Return (x, y) of the center of cell containing provided text 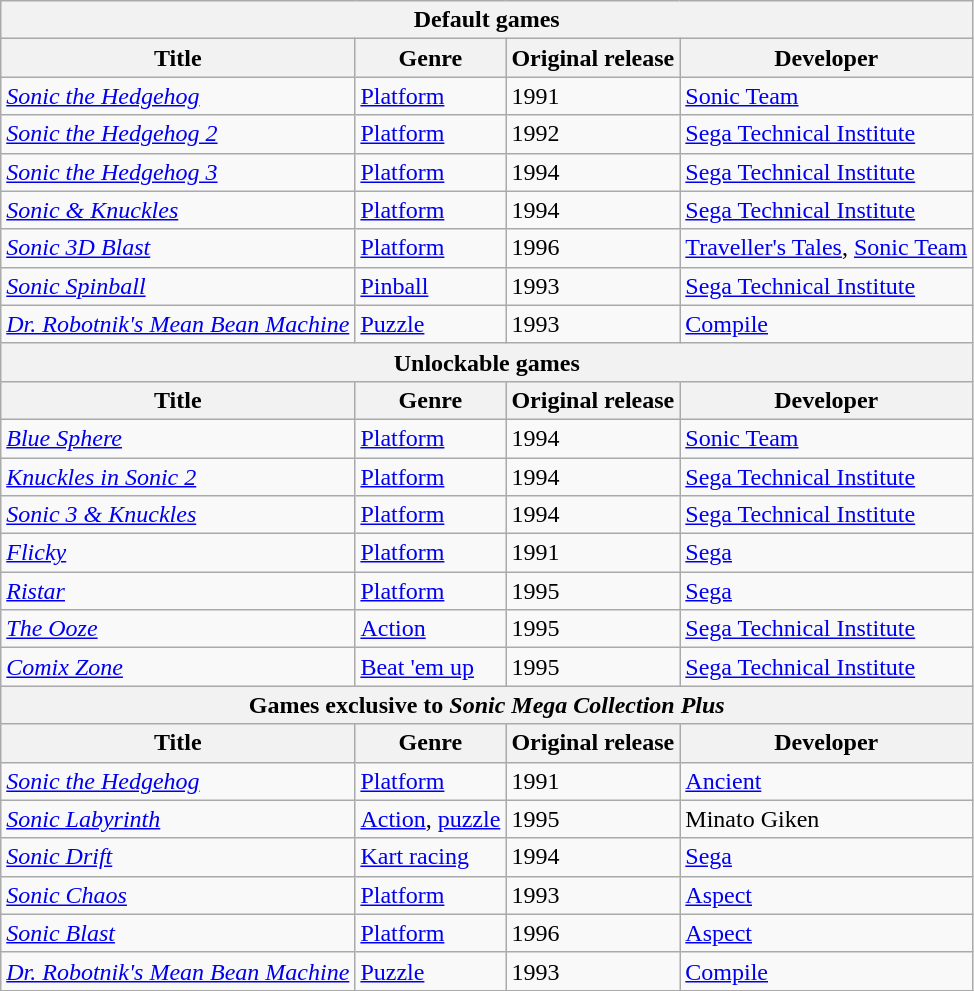
Knuckles in Sonic 2 (178, 477)
Kart racing (430, 857)
Sonic Blast (178, 933)
Ancient (826, 781)
Sonic the Hedgehog 3 (178, 172)
Sonic Drift (178, 857)
Blue Sphere (178, 438)
Sonic Labyrinth (178, 819)
Sonic Spinball (178, 286)
Default games (487, 20)
Flicky (178, 553)
Action (430, 629)
Sonic the Hedgehog 2 (178, 134)
Sonic Chaos (178, 895)
Sonic & Knuckles (178, 210)
Action, puzzle (430, 819)
1992 (593, 134)
Traveller's Tales, Sonic Team (826, 248)
Sonic 3D Blast (178, 248)
Pinball (430, 286)
Comix Zone (178, 667)
Sonic 3 & Knuckles (178, 515)
Ristar (178, 591)
Games exclusive to Sonic Mega Collection Plus (487, 705)
The Ooze (178, 629)
Beat 'em up (430, 667)
Unlockable games (487, 362)
Minato Giken (826, 819)
